Return [X, Y] of the center of cell containing provided text 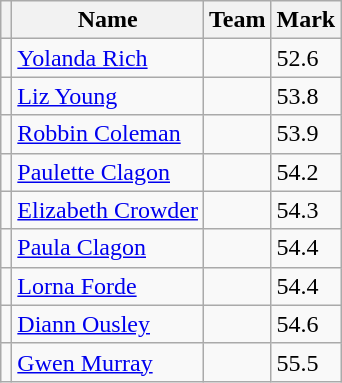
Robbin Coleman [108, 134]
54.6 [306, 324]
Elizabeth Crowder [108, 210]
Name [108, 20]
Gwen Murray [108, 362]
Mark [306, 20]
53.8 [306, 96]
Yolanda Rich [108, 58]
53.9 [306, 134]
52.6 [306, 58]
Paula Clagon [108, 248]
Paulette Clagon [108, 172]
Team [237, 20]
55.5 [306, 362]
Diann Ousley [108, 324]
Lorna Forde [108, 286]
54.3 [306, 210]
54.2 [306, 172]
Liz Young [108, 96]
